Extract the [X, Y] coordinate from the center of the cell holding the provided text.  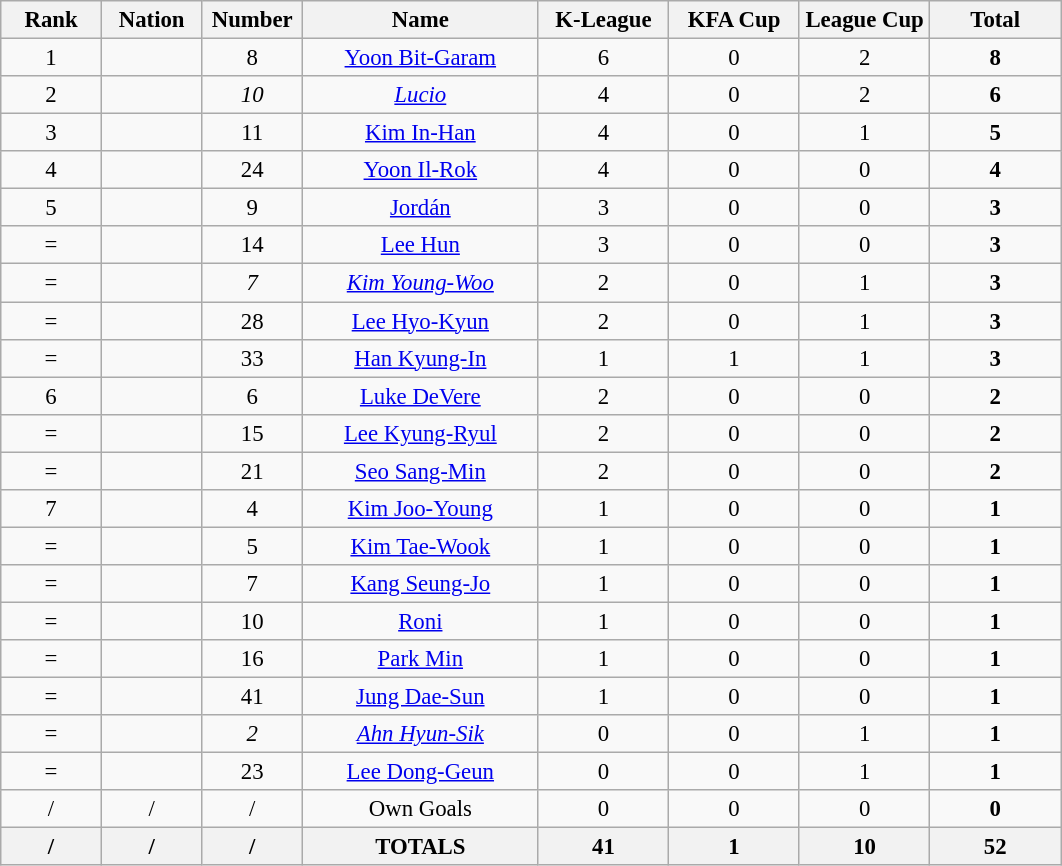
Ahn Hyun-Sik [421, 734]
Kang Seung-Jo [421, 584]
23 [252, 772]
Kim In-Han [421, 133]
Nation [152, 20]
Kim Joo-Young [421, 509]
Kim Young-Woo [421, 283]
Total [996, 20]
14 [252, 245]
Name [421, 20]
28 [252, 321]
Own Goals [421, 809]
Luke DeVere [421, 396]
52 [996, 847]
Lucio [421, 95]
Yoon Bit-Garam [421, 58]
League Cup [864, 20]
KFA Cup [734, 20]
33 [252, 358]
9 [252, 208]
K-League [604, 20]
Number [252, 20]
Yoon Il-Rok [421, 170]
Lee Hun [421, 245]
TOTALS [421, 847]
11 [252, 133]
Rank [52, 20]
16 [252, 659]
Lee Dong-Geun [421, 772]
Lee Kyung-Ryul [421, 433]
Roni [421, 621]
Lee Hyo-Kyun [421, 321]
Jordán [421, 208]
Han Kyung-In [421, 358]
Park Min [421, 659]
Jung Dae-Sun [421, 697]
15 [252, 433]
24 [252, 170]
Seo Sang-Min [421, 471]
21 [252, 471]
Kim Tae-Wook [421, 546]
